Return [x, y] of the center of cell containing provided text 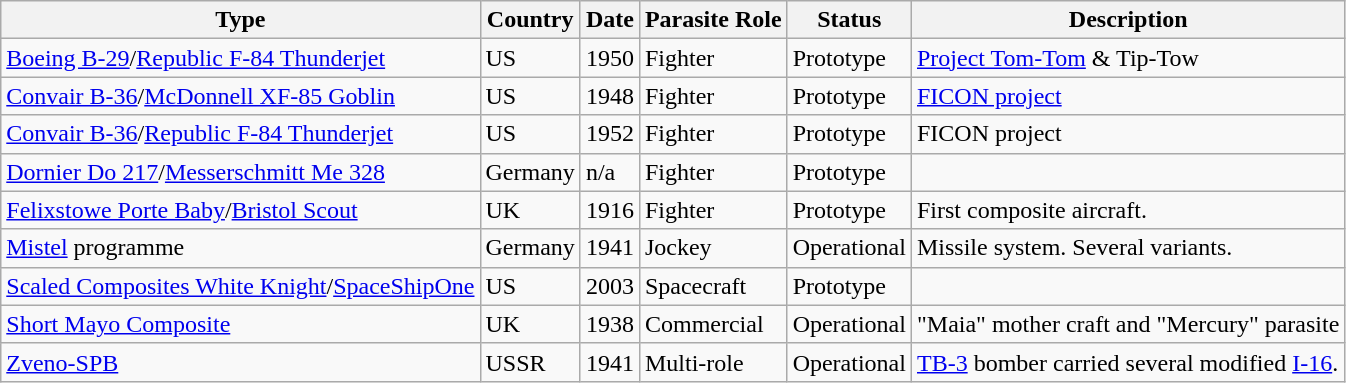
Jockey [713, 248]
2003 [610, 286]
Country [530, 20]
Convair B-36/Republic F-84 Thunderjet [240, 134]
Convair B-36/McDonnell XF-85 Goblin [240, 96]
Missile system. Several variants. [1128, 248]
1938 [610, 324]
Multi-role [713, 362]
USSR [530, 362]
Zveno-SPB [240, 362]
n/a [610, 172]
1916 [610, 210]
Felixstowe Porte Baby/Bristol Scout [240, 210]
Boeing B-29/Republic F-84 Thunderjet [240, 58]
Status [849, 20]
Short Mayo Composite [240, 324]
1948 [610, 96]
TB-3 bomber carried several modified I-16. [1128, 362]
1950 [610, 58]
Description [1128, 20]
Dornier Do 217/Messerschmitt Me 328 [240, 172]
Type [240, 20]
Scaled Composites White Knight/SpaceShipOne [240, 286]
First composite aircraft. [1128, 210]
Date [610, 20]
Mistel programme [240, 248]
Parasite Role [713, 20]
1952 [610, 134]
"Maia" mother craft and "Mercury" parasite [1128, 324]
Spacecraft [713, 286]
Commercial [713, 324]
Project Tom-Tom & Tip-Tow [1128, 58]
